Return the [x, y] coordinate for the center point of the cell that contains the specified text.  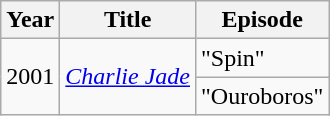
Title [128, 20]
"Spin" [262, 58]
Year [30, 20]
Episode [262, 20]
"Ouroboros" [262, 96]
2001 [30, 77]
Charlie Jade [128, 77]
